Capture the cell that displays the provided text and extract its [X, Y] central coordinate. 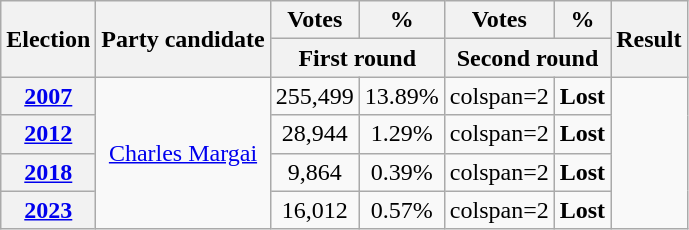
13.89% [402, 96]
0.39% [402, 172]
Charles Margai [183, 153]
28,944 [314, 134]
0.57% [402, 210]
2007 [48, 96]
2012 [48, 134]
9,864 [314, 172]
Second round [527, 58]
16,012 [314, 210]
2023 [48, 210]
First round [357, 58]
Election [48, 39]
Result [649, 39]
255,499 [314, 96]
Party candidate [183, 39]
1.29% [402, 134]
2018 [48, 172]
